Detect which cell encompasses the target text, then output its (X, Y) center coordinate. 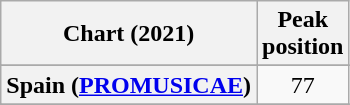
77 (303, 85)
Chart (2021) (129, 34)
Peakposition (303, 34)
Spain (PROMUSICAE) (129, 85)
